From the cell containing the given text, extract its center point as (x, y) coordinate. 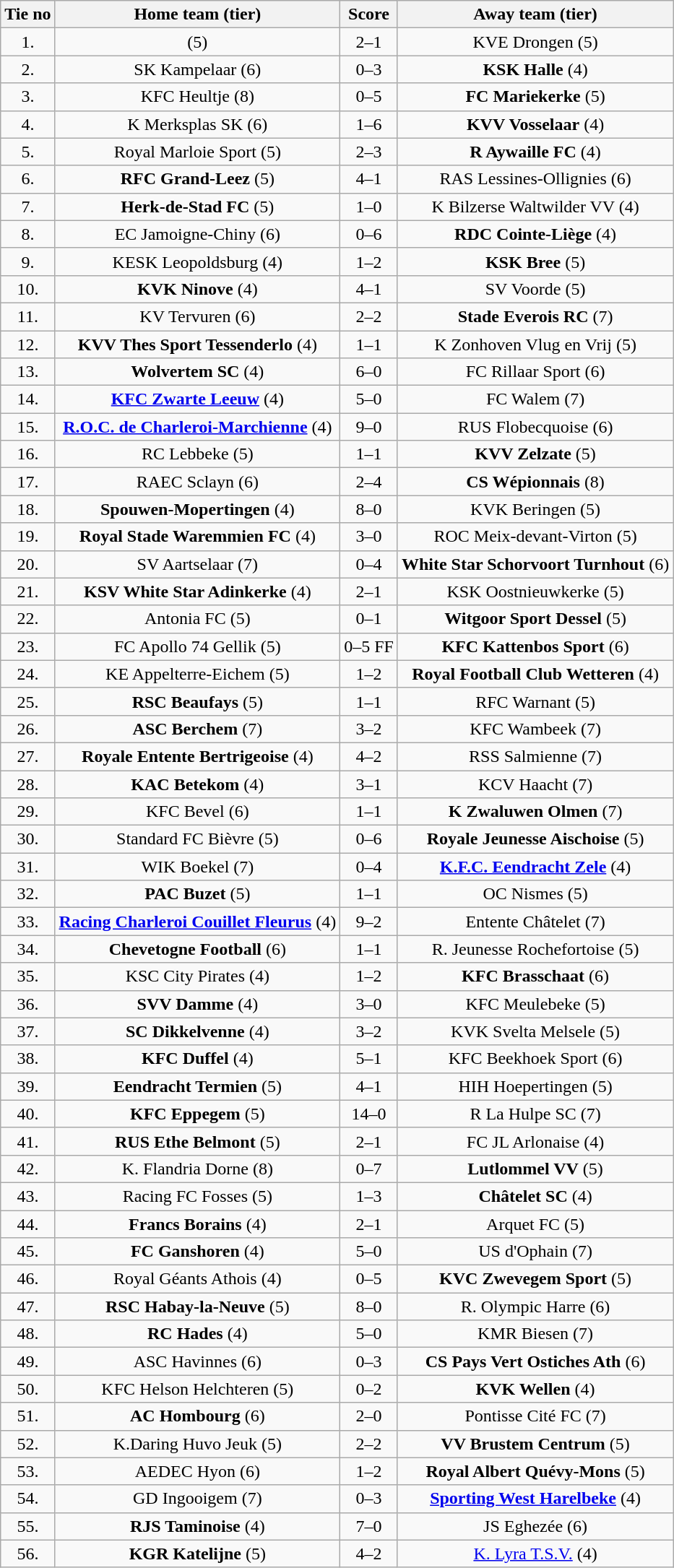
9. (27, 261)
RC Lebbeke (5) (198, 454)
KSK Bree (5) (535, 261)
KVV Thes Sport Tessenderlo (4) (198, 345)
34. (27, 949)
K Merksplas SK (6) (198, 124)
17. (27, 482)
14–0 (369, 1114)
FC Ganshoren (4) (198, 1252)
AEDEC Hyon (6) (198, 1471)
Royale Jeunesse Aischoise (5) (535, 839)
Royal Albert Quévy-Mons (5) (535, 1471)
Spouwen-Mopertingen (4) (198, 509)
R Aywaille FC (4) (535, 152)
KFC Helson Helchteren (5) (198, 1389)
KCV Haacht (7) (535, 784)
43. (27, 1196)
2–4 (369, 482)
1–0 (369, 207)
RJS Taminoise (4) (198, 1526)
9–0 (369, 427)
K Zonhoven Vlug en Vrij (5) (535, 345)
KVC Zwevegem Sport (5) (535, 1279)
K.F.C. Eendracht Zele (4) (535, 867)
RDC Cointe-Liège (4) (535, 234)
OC Nismes (5) (535, 894)
SC Dikkelvenne (4) (198, 1031)
6–0 (369, 372)
K. Lyra T.S.V. (4) (535, 1554)
3–1 (369, 784)
Racing FC Fosses (5) (198, 1196)
19. (27, 537)
54. (27, 1499)
VV Brustem Centrum (5) (535, 1444)
Score (369, 14)
FC Rillaar Sport (6) (535, 372)
JS Eghezée (6) (535, 1526)
KVK Ninove (4) (198, 289)
US d'Ophain (7) (535, 1252)
0–5 FF (369, 646)
56. (27, 1554)
KGR Katelijne (5) (198, 1554)
Royal Stade Waremmien FC (4) (198, 537)
5. (27, 152)
SVV Damme (4) (198, 1004)
2–3 (369, 152)
55. (27, 1526)
30. (27, 839)
0–7 (369, 1169)
KFC Zwarte Leeuw (4) (198, 399)
Tie no (27, 14)
Royal Football Club Wetteren (4) (535, 674)
KVK Beringen (5) (535, 509)
Wolvertem SC (4) (198, 372)
Eendracht Termien (5) (198, 1086)
GD Ingooigem (7) (198, 1499)
Racing Charleroi Couillet Fleurus (4) (198, 922)
RUS Ethe Belmont (5) (198, 1141)
FC JL Arlonaise (4) (535, 1141)
R. Olympic Harre (6) (535, 1307)
KVK Svelta Melsele (5) (535, 1031)
KSK Oostnieuwkerke (5) (535, 592)
KFC Duffel (4) (198, 1059)
RSC Habay-la-Neuve (5) (198, 1307)
Home team (tier) (198, 14)
41. (27, 1141)
11. (27, 316)
16. (27, 454)
KSK Halle (4) (535, 69)
CS Wépionnais (8) (535, 482)
KVV Zelzate (5) (535, 454)
(5) (198, 42)
9–2 (369, 922)
KMR Biesen (7) (535, 1334)
15. (27, 427)
FC Apollo 74 Gellik (5) (198, 646)
KVV Vosselaar (4) (535, 124)
K.Daring Huvo Jeuk (5) (198, 1444)
PAC Buzet (5) (198, 894)
28. (27, 784)
Sporting West Harelbeke (4) (535, 1499)
KVK Wellen (4) (535, 1389)
12. (27, 345)
Pontisse Cité FC (7) (535, 1416)
Royale Entente Bertrigeoise (4) (198, 756)
40. (27, 1114)
KSC City Pirates (4) (198, 976)
Francs Borains (4) (198, 1224)
RSS Salmienne (7) (535, 756)
Antonia FC (5) (198, 619)
37. (27, 1031)
RUS Flobecquoise (6) (535, 427)
R.O.C. de Charleroi-Marchienne (4) (198, 427)
35. (27, 976)
SV Aartselaar (7) (198, 564)
KSV White Star Adinkerke (4) (198, 592)
EC Jamoigne-Chiny (6) (198, 234)
7–0 (369, 1526)
Châtelet SC (4) (535, 1196)
RFC Grand-Leez (5) (198, 179)
KFC Eppegem (5) (198, 1114)
39. (27, 1086)
18. (27, 509)
RAS Lessines-Ollignies (6) (535, 179)
49. (27, 1361)
1–3 (369, 1196)
KVE Drongen (5) (535, 42)
Lutlommel VV (5) (535, 1169)
29. (27, 812)
KFC Heultje (8) (198, 97)
45. (27, 1252)
ASC Havinnes (6) (198, 1361)
SV Voorde (5) (535, 289)
Away team (tier) (535, 14)
1. (27, 42)
RC Hades (4) (198, 1334)
Royal Marloie Sport (5) (198, 152)
26. (27, 729)
1–6 (369, 124)
K. Flandria Dorne (8) (198, 1169)
53. (27, 1471)
ASC Berchem (7) (198, 729)
4. (27, 124)
K Zwaluwen Olmen (7) (535, 812)
0–2 (369, 1389)
Royal Géants Athois (4) (198, 1279)
13. (27, 372)
K Bilzerse Waltwilder VV (4) (535, 207)
RSC Beaufays (5) (198, 701)
21. (27, 592)
2–0 (369, 1416)
HIH Hoepertingen (5) (535, 1086)
24. (27, 674)
Entente Châtelet (7) (535, 922)
22. (27, 619)
48. (27, 1334)
R La Hulpe SC (7) (535, 1114)
KE Appelterre-Eichem (5) (198, 674)
ROC Meix-devant-Virton (5) (535, 537)
WIK Boekel (7) (198, 867)
KV Tervuren (6) (198, 316)
33. (27, 922)
25. (27, 701)
Standard FC Bièvre (5) (198, 839)
R. Jeunesse Rochefortoise (5) (535, 949)
6. (27, 179)
FC Mariekerke (5) (535, 97)
KFC Kattenbos Sport (6) (535, 646)
52. (27, 1444)
36. (27, 1004)
KAC Betekom (4) (198, 784)
KFC Wambeek (7) (535, 729)
KFC Beekhoek Sport (6) (535, 1059)
Chevetogne Football (6) (198, 949)
CS Pays Vert Ostiches Ath (6) (535, 1361)
KFC Meulebeke (5) (535, 1004)
23. (27, 646)
AC Hombourg (6) (198, 1416)
RAEC Sclayn (6) (198, 482)
0–1 (369, 619)
SK Kampelaar (6) (198, 69)
38. (27, 1059)
Arquet FC (5) (535, 1224)
46. (27, 1279)
KESK Leopoldsburg (4) (198, 261)
8. (27, 234)
42. (27, 1169)
50. (27, 1389)
KFC Bevel (6) (198, 812)
2. (27, 69)
FC Walem (7) (535, 399)
10. (27, 289)
47. (27, 1307)
20. (27, 564)
KFC Brasschaat (6) (535, 976)
14. (27, 399)
White Star Schorvoort Turnhout (6) (535, 564)
Herk-de-Stad FC (5) (198, 207)
31. (27, 867)
27. (27, 756)
51. (27, 1416)
7. (27, 207)
Stade Everois RC (7) (535, 316)
5–1 (369, 1059)
3. (27, 97)
RFC Warnant (5) (535, 701)
44. (27, 1224)
32. (27, 894)
Witgoor Sport Dessel (5) (535, 619)
